Find where the given text appears and provide that cell's center as [X, Y] coordinate. 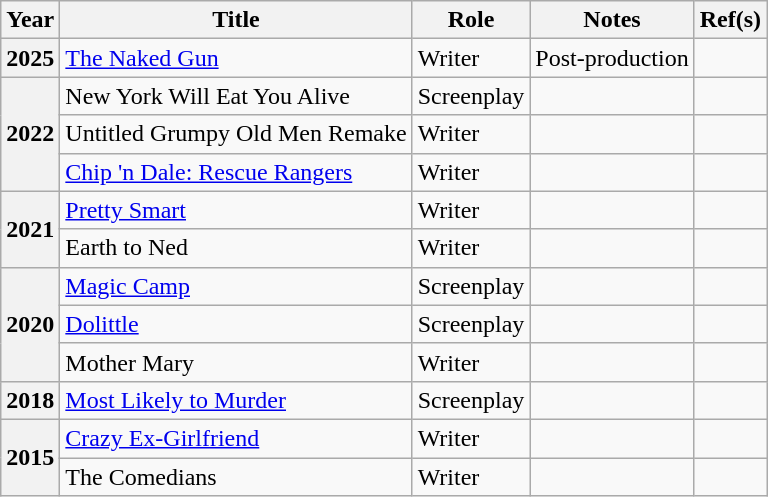
Ref(s) [730, 20]
2021 [30, 229]
Most Likely to Murder [236, 400]
2025 [30, 58]
Dolittle [236, 324]
Pretty Smart [236, 210]
Role [471, 20]
Untitled Grumpy Old Men Remake [236, 134]
Crazy Ex-Girlfriend [236, 438]
2022 [30, 134]
Title [236, 20]
Post-production [612, 58]
Earth to Ned [236, 248]
2020 [30, 324]
Mother Mary [236, 362]
2018 [30, 400]
Notes [612, 20]
2015 [30, 457]
The Naked Gun [236, 58]
Chip 'n Dale: Rescue Rangers [236, 172]
The Comedians [236, 477]
New York Will Eat You Alive [236, 96]
Magic Camp [236, 286]
Year [30, 20]
